Scan for the cell matching the given text and deliver its [X, Y] coordinate at center. 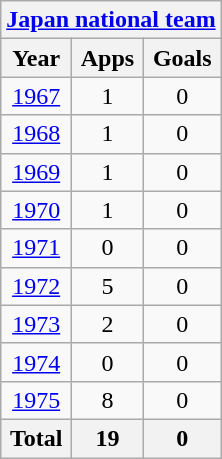
1969 [36, 172]
1970 [36, 210]
Apps [108, 58]
1974 [36, 362]
1968 [36, 134]
2 [108, 324]
1972 [36, 286]
1973 [36, 324]
Japan national team [111, 20]
Total [36, 438]
Year [36, 58]
8 [108, 400]
1975 [36, 400]
19 [108, 438]
5 [108, 286]
Goals [182, 58]
1971 [36, 248]
1967 [36, 96]
